Search for the cell housing the specified text and yield its (X, Y) center coordinate. 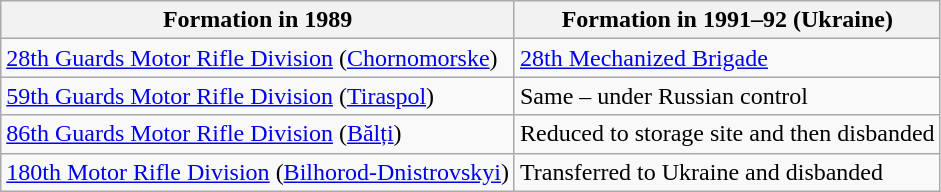
180th Motor Rifle Division (Bilhorod-Dnistrovskyi) (258, 172)
Transferred to Ukraine and disbanded (727, 172)
Formation in 1989 (258, 20)
86th Guards Motor Rifle Division (Bălți) (258, 134)
28th Mechanized Brigade (727, 58)
28th Guards Motor Rifle Division (Chornomorske) (258, 58)
Formation in 1991–92 (Ukraine) (727, 20)
Reduced to storage site and then disbanded (727, 134)
Same – under Russian control (727, 96)
59th Guards Motor Rifle Division (Tiraspol) (258, 96)
